Search for the cell housing the specified text and yield its [X, Y] center coordinate. 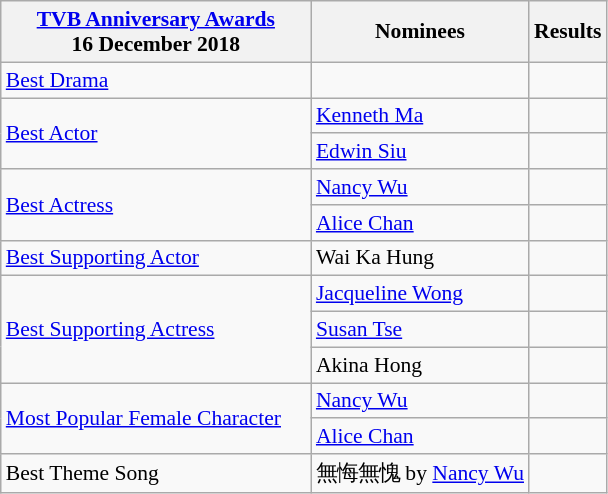
Best Supporting Actress [156, 330]
Best Actress [156, 204]
Susan Tse [420, 330]
Kenneth Ma [420, 116]
Most Popular Female Character [156, 418]
Edwin Siu [420, 152]
Nominees [420, 32]
Akina Hong [420, 365]
Best Supporting Actor [156, 258]
Wai Ka Hung [420, 258]
無悔無愧 by Nancy Wu [420, 474]
Best Theme Song [156, 474]
Best Drama [156, 80]
Results [568, 32]
Jacqueline Wong [420, 294]
TVB Anniversary Awards16 December 2018 [156, 32]
Best Actor [156, 134]
